Extract the (X, Y) coordinate from the center of the cell holding the provided text.  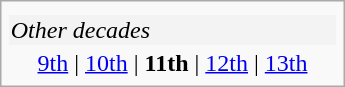
Other decades (172, 30)
9th | 10th | 11th | 12th | 13th (172, 63)
